Extract the (x, y) coordinate from the center of the cell holding the provided text.  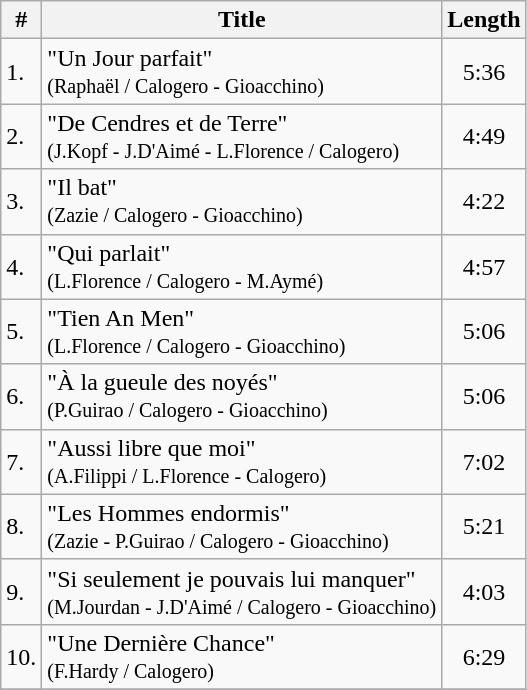
4:22 (484, 202)
5:36 (484, 72)
"Il bat" (Zazie / Calogero - Gioacchino) (242, 202)
10. (22, 656)
"Aussi libre que moi" (A.Filippi / L.Florence - Calogero) (242, 462)
9. (22, 592)
6:29 (484, 656)
"De Cendres et de Terre" (J.Kopf - J.D'Aimé - L.Florence / Calogero) (242, 136)
"Une Dernière Chance" (F.Hardy / Calogero) (242, 656)
5:21 (484, 526)
"À la gueule des noyés" (P.Guirao / Calogero - Gioacchino) (242, 396)
"Les Hommes endormis" (Zazie - P.Guirao / Calogero - Gioacchino) (242, 526)
7. (22, 462)
4:03 (484, 592)
4:57 (484, 266)
2. (22, 136)
4. (22, 266)
5. (22, 332)
4:49 (484, 136)
"Qui parlait" (L.Florence / Calogero - M.Aymé) (242, 266)
"Si seulement je pouvais lui manquer" (M.Jourdan - J.D'Aimé / Calogero - Gioacchino) (242, 592)
Title (242, 20)
3. (22, 202)
Length (484, 20)
1. (22, 72)
6. (22, 396)
# (22, 20)
8. (22, 526)
7:02 (484, 462)
"Tien An Men" (L.Florence / Calogero - Gioacchino) (242, 332)
"Un Jour parfait" (Raphaël / Calogero - Gioacchino) (242, 72)
